Search for the cell housing the specified text and yield its (X, Y) center coordinate. 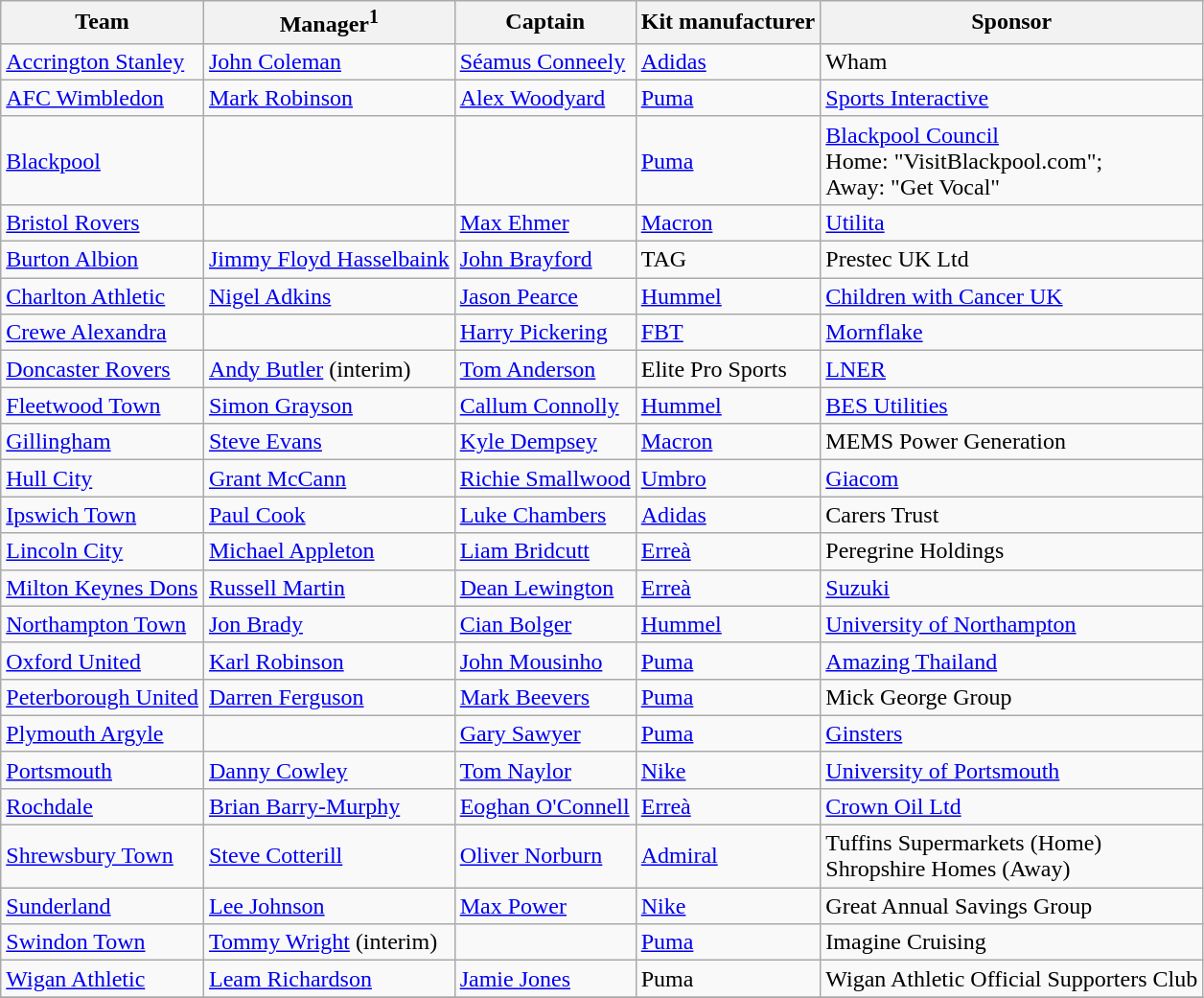
Doncaster Rovers (103, 369)
Richie Smallwood (544, 478)
Sports Interactive (1012, 98)
Leam Richardson (329, 979)
Harry Pickering (544, 333)
Team (103, 23)
Jimmy Floyd Hasselbaink (329, 260)
Tom Naylor (544, 770)
LNER (1012, 369)
Charlton Athletic (103, 296)
Wham (1012, 61)
Burton Albion (103, 260)
University of Portsmouth (1012, 770)
Michael Appleton (329, 551)
Steve Evans (329, 442)
Amazing Thailand (1012, 661)
Karl Robinson (329, 661)
Ipswich Town (103, 515)
Simon Grayson (329, 406)
Kyle Dempsey (544, 442)
Portsmouth (103, 770)
Max Power (544, 906)
Eoghan O'Connell (544, 806)
Blackpool (103, 160)
Children with Cancer UK (1012, 296)
Ginsters (1012, 733)
Oxford United (103, 661)
Dean Lewington (544, 588)
Prestec UK Ltd (1012, 260)
Alex Woodyard (544, 98)
Manager1 (329, 23)
Crewe Alexandra (103, 333)
Shrewsbury Town (103, 857)
Paul Cook (329, 515)
Plymouth Argyle (103, 733)
Carers Trust (1012, 515)
Imagine Cruising (1012, 942)
Nigel Adkins (329, 296)
Lee Johnson (329, 906)
Swindon Town (103, 942)
Crown Oil Ltd (1012, 806)
Sunderland (103, 906)
Mark Beevers (544, 697)
Max Ehmer (544, 222)
Luke Chambers (544, 515)
University of Northampton (1012, 624)
Séamus Conneely (544, 61)
John Mousinho (544, 661)
Blackpool CouncilHome: "VisitBlackpool.com";Away: "Get Vocal" (1012, 160)
MEMS Power Generation (1012, 442)
Oliver Norburn (544, 857)
Gillingham (103, 442)
Mornflake (1012, 333)
Wigan Athletic (103, 979)
Cian Bolger (544, 624)
Kit manufacturer (729, 23)
Darren Ferguson (329, 697)
Grant McCann (329, 478)
Peregrine Holdings (1012, 551)
Sponsor (1012, 23)
Danny Cowley (329, 770)
Tommy Wright (interim) (329, 942)
John Coleman (329, 61)
Lincoln City (103, 551)
Liam Bridcutt (544, 551)
BES Utilities (1012, 406)
Umbro (729, 478)
Great Annual Savings Group (1012, 906)
Bristol Rovers (103, 222)
John Brayford (544, 260)
Hull City (103, 478)
Andy Butler (interim) (329, 369)
Rochdale (103, 806)
Tuffins Supermarkets (Home)Shropshire Homes (Away) (1012, 857)
Northampton Town (103, 624)
Steve Cotterill (329, 857)
Mick George Group (1012, 697)
Accrington Stanley (103, 61)
Jon Brady (329, 624)
Gary Sawyer (544, 733)
FBT (729, 333)
TAG (729, 260)
Callum Connolly (544, 406)
Utilita (1012, 222)
Mark Robinson (329, 98)
Jason Pearce (544, 296)
Fleetwood Town (103, 406)
Tom Anderson (544, 369)
Giacom (1012, 478)
Admiral (729, 857)
Milton Keynes Dons (103, 588)
Russell Martin (329, 588)
Peterborough United (103, 697)
Wigan Athletic Official Supporters Club (1012, 979)
Jamie Jones (544, 979)
AFC Wimbledon (103, 98)
Brian Barry-Murphy (329, 806)
Suzuki (1012, 588)
Captain (544, 23)
Elite Pro Sports (729, 369)
